Search for the cell housing the specified text and yield its (x, y) center coordinate. 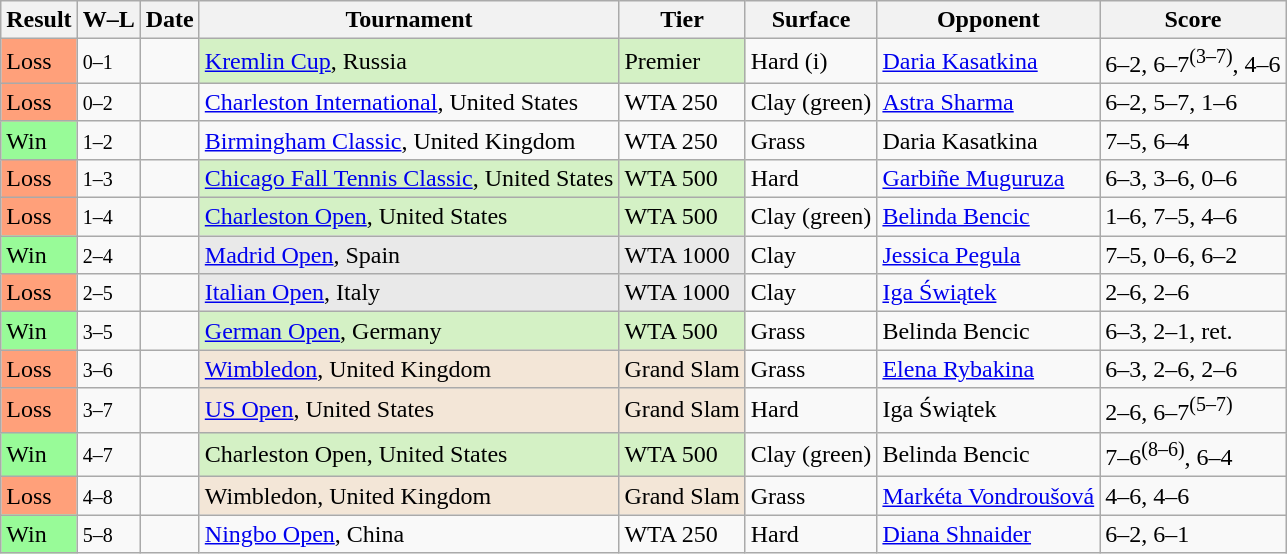
6–3, 2–1, ret. (1193, 331)
Jessica Pegula (988, 255)
Diana Shnaider (988, 534)
5–8 (108, 534)
German Open, Germany (409, 331)
1–4 (108, 217)
Charleston International, United States (409, 102)
Opponent (988, 20)
7–5, 6–4 (1193, 140)
1–3 (108, 178)
2–4 (108, 255)
7–6(8–6), 6–4 (1193, 454)
Birmingham Classic, United Kingdom (409, 140)
4–6, 4–6 (1193, 496)
1–6, 7–5, 4–6 (1193, 217)
Italian Open, Italy (409, 293)
6–3, 3–6, 0–6 (1193, 178)
Surface (811, 20)
Astra Sharma (988, 102)
Garbiñe Muguruza (988, 178)
Premier (682, 62)
3–7 (108, 410)
3–6 (108, 369)
Date (170, 20)
Tournament (409, 20)
Elena Rybakina (988, 369)
2–6, 2–6 (1193, 293)
Madrid Open, Spain (409, 255)
6–2, 5–7, 1–6 (1193, 102)
Result (39, 20)
US Open, United States (409, 410)
Tier (682, 20)
0–1 (108, 62)
6–2, 6–1 (1193, 534)
Chicago Fall Tennis Classic, United States (409, 178)
W–L (108, 20)
4–8 (108, 496)
7–5, 0–6, 6–2 (1193, 255)
3–5 (108, 331)
4–7 (108, 454)
Markéta Vondroušová (988, 496)
Kremlin Cup, Russia (409, 62)
0–2 (108, 102)
Hard (i) (811, 62)
Ningbo Open, China (409, 534)
6–2, 6–7(3–7), 4–6 (1193, 62)
2–6, 6–7(5–7) (1193, 410)
6–3, 2–6, 2–6 (1193, 369)
1–2 (108, 140)
Score (1193, 20)
2–5 (108, 293)
